Return (X, Y) of the center of cell containing provided text 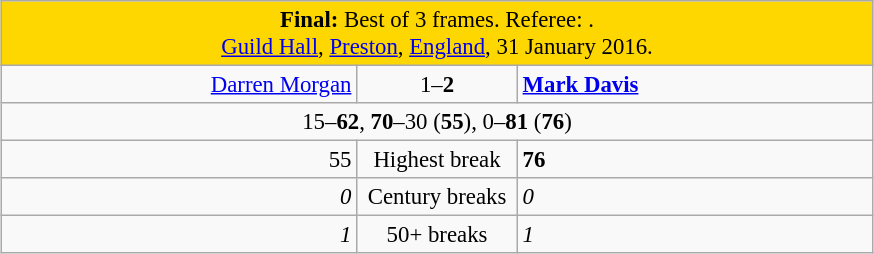
Mark Davis (695, 85)
Century breaks (438, 197)
Highest break (438, 160)
55 (179, 160)
15–62, 70–30 (55), 0–81 (76) (437, 122)
Darren Morgan (179, 85)
1–2 (438, 85)
76 (695, 160)
50+ breaks (438, 235)
Final: Best of 3 frames. Referee: .Guild Hall, Preston, England, 31 January 2016. (437, 34)
